Determine the (X, Y) coordinate at the center of the cell enclosing the given text.  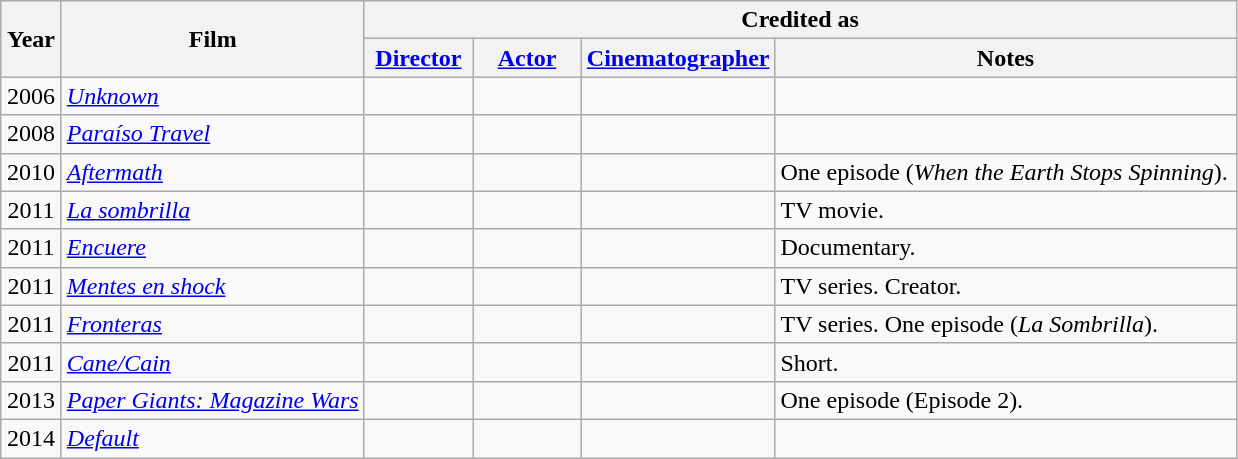
Cane/Cain (212, 362)
Encuere (212, 248)
TV series. Creator. (1006, 286)
TV movie. (1006, 210)
Cinematographer (678, 58)
One episode (Episode 2). (1006, 400)
La sombrilla (212, 210)
Short. (1006, 362)
Fronteras (212, 324)
2006 (32, 96)
Film (212, 39)
Year (32, 39)
Default (212, 438)
Director (418, 58)
Documentary. (1006, 248)
One episode (When the Earth Stops Spinning). (1006, 172)
TV series. One episode (La Sombrilla). (1006, 324)
Paraíso Travel (212, 134)
2010 (32, 172)
Unknown (212, 96)
Notes (1006, 58)
Credited as (800, 20)
2008 (32, 134)
2013 (32, 400)
Mentes en shock (212, 286)
2014 (32, 438)
Actor (528, 58)
Paper Giants: Magazine Wars (212, 400)
Aftermath (212, 172)
